From the cell containing the given text, extract its center point as [x, y] coordinate. 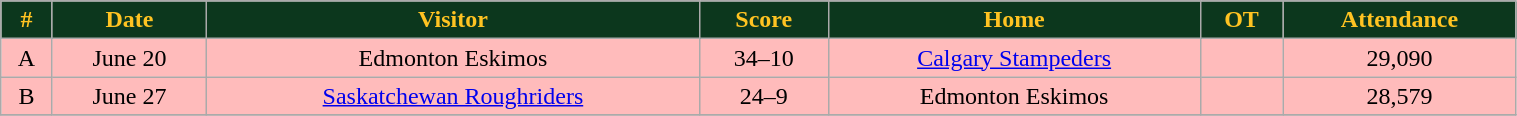
Home [1014, 20]
24–9 [764, 96]
28,579 [1400, 96]
29,090 [1400, 58]
June 27 [129, 96]
June 20 [129, 58]
Calgary Stampeders [1014, 58]
Score [764, 20]
A [27, 58]
OT [1242, 20]
Attendance [1400, 20]
# [27, 20]
B [27, 96]
Saskatchewan Roughriders [454, 96]
Date [129, 20]
Visitor [454, 20]
34–10 [764, 58]
